Pinpoint the cell where the given text exists, returning its (x, y) midpoint coordinate. 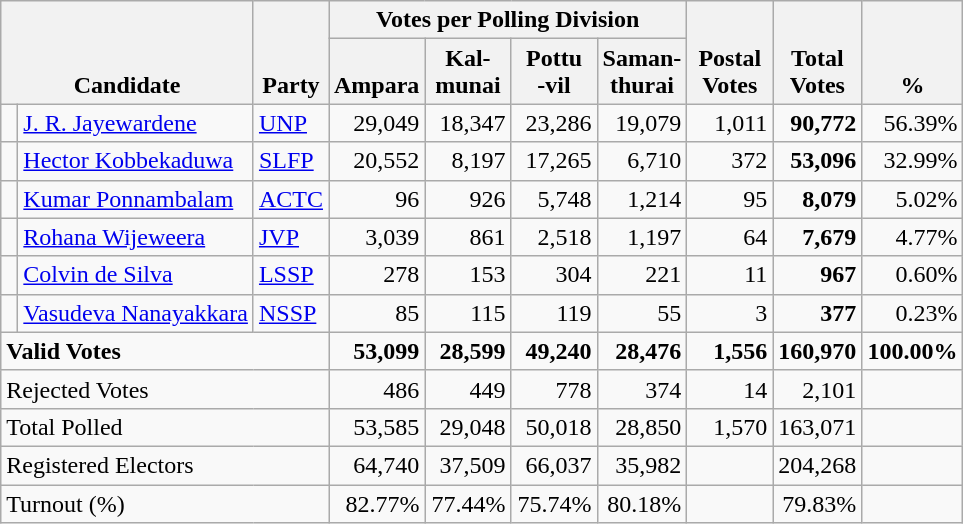
35,982 (642, 465)
778 (554, 389)
100.00% (912, 351)
861 (468, 237)
Saman-thurai (642, 72)
926 (468, 199)
153 (468, 275)
7,679 (818, 237)
Vasudeva Nanayakkara (136, 313)
19,079 (642, 123)
77.44% (468, 503)
4.77% (912, 237)
Votes per Polling Division (507, 20)
UNP (290, 123)
55 (642, 313)
486 (376, 389)
85 (376, 313)
Ampara (376, 72)
64,740 (376, 465)
% (912, 52)
3 (730, 313)
Valid Votes (165, 351)
0.23% (912, 313)
115 (468, 313)
SLFP (290, 161)
29,049 (376, 123)
23,286 (554, 123)
75.74% (554, 503)
Kumar Ponnambalam (136, 199)
163,071 (818, 427)
17,265 (554, 161)
NSSP (290, 313)
Colvin de Silva (136, 275)
1,197 (642, 237)
Rohana Wijeweera (136, 237)
221 (642, 275)
1,214 (642, 199)
18,347 (468, 123)
Registered Electors (165, 465)
967 (818, 275)
28,850 (642, 427)
8,079 (818, 199)
278 (376, 275)
11 (730, 275)
160,970 (818, 351)
1,011 (730, 123)
56.39% (912, 123)
372 (730, 161)
8,197 (468, 161)
Hector Kobbekaduwa (136, 161)
29,048 (468, 427)
28,599 (468, 351)
J. R. Jayewardene (136, 123)
449 (468, 389)
3,039 (376, 237)
95 (730, 199)
37,509 (468, 465)
374 (642, 389)
0.60% (912, 275)
96 (376, 199)
53,099 (376, 351)
1,570 (730, 427)
2,518 (554, 237)
204,268 (818, 465)
20,552 (376, 161)
Candidate (128, 52)
5,748 (554, 199)
Kal-munai (468, 72)
Total Votes (818, 52)
90,772 (818, 123)
119 (554, 313)
Rejected Votes (165, 389)
14 (730, 389)
28,476 (642, 351)
PostalVotes (730, 52)
2,101 (818, 389)
1,556 (730, 351)
66,037 (554, 465)
80.18% (642, 503)
6,710 (642, 161)
50,018 (554, 427)
32.99% (912, 161)
ACTC (290, 199)
377 (818, 313)
LSSP (290, 275)
64 (730, 237)
Pottu-vil (554, 72)
Party (290, 52)
82.77% (376, 503)
5.02% (912, 199)
53,585 (376, 427)
53,096 (818, 161)
Total Polled (165, 427)
Turnout (%) (165, 503)
304 (554, 275)
49,240 (554, 351)
JVP (290, 237)
79.83% (818, 503)
